For the text-containing cell, return its midpoint in (X, Y) coordinate format. 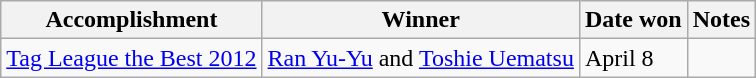
Ran Yu-Yu and Toshie Uematsu (420, 58)
Winner (420, 20)
Notes (721, 20)
April 8 (633, 58)
Date won (633, 20)
Tag League the Best 2012 (132, 58)
Accomplishment (132, 20)
